Extract the (x, y) coordinate from the center of the cell holding the provided text.  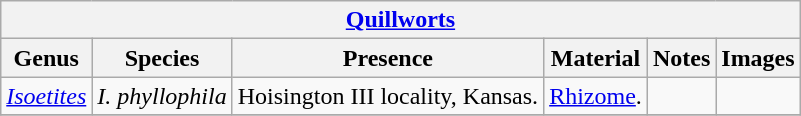
Species (162, 58)
Genus (46, 58)
Material (596, 58)
Quillworts (400, 20)
Isoetites (46, 96)
Presence (388, 58)
Hoisington III locality, Kansas. (388, 96)
Images (758, 58)
Rhizome. (596, 96)
Notes (681, 58)
I. phyllophila (162, 96)
